Scan for the cell matching the given text and deliver its [X, Y] coordinate at center. 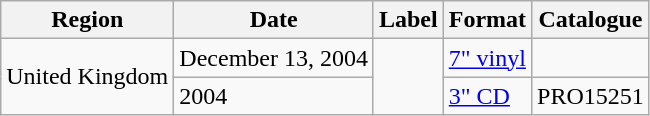
Format [487, 20]
United Kingdom [88, 77]
3" CD [487, 96]
7" vinyl [487, 58]
Label [408, 20]
Region [88, 20]
December 13, 2004 [274, 58]
2004 [274, 96]
PRO15251 [591, 96]
Date [274, 20]
Catalogue [591, 20]
